From the cell containing the given text, extract its center point as [X, Y] coordinate. 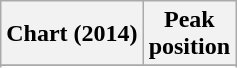
Peakposition [189, 34]
Chart (2014) [72, 34]
